Detect which cell encompasses the target text, then output its (X, Y) center coordinate. 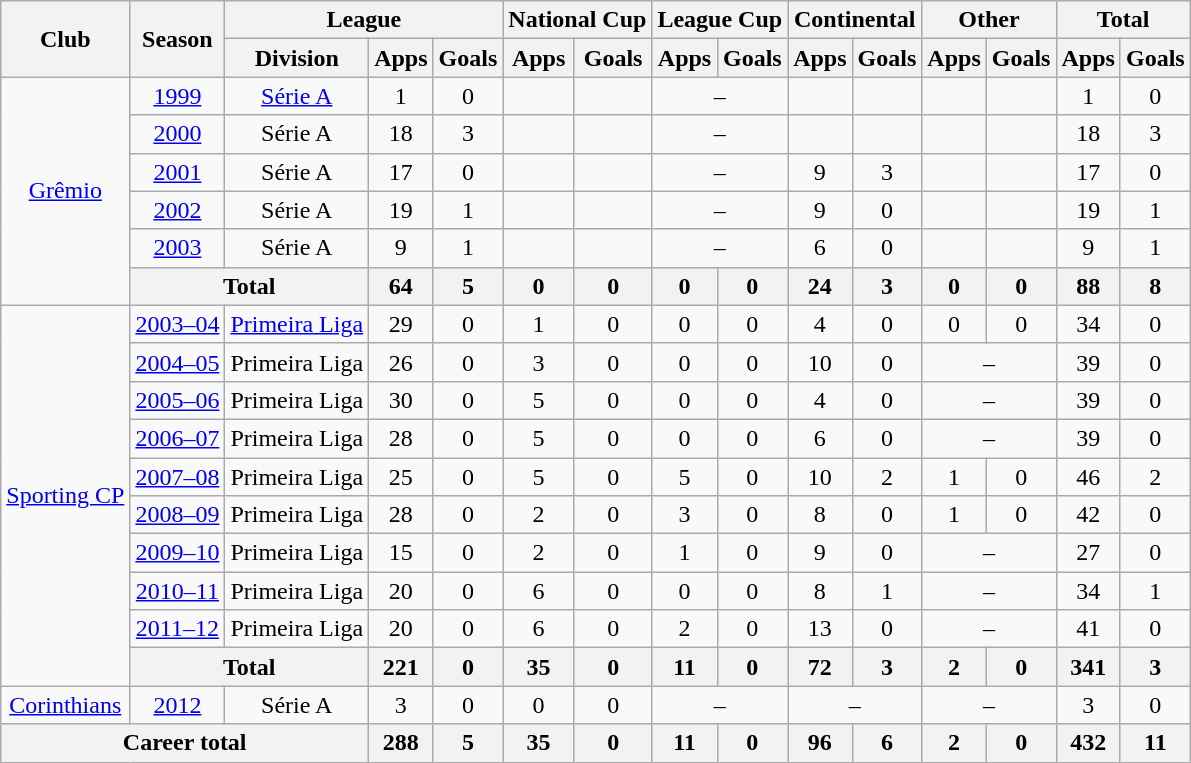
2001 (178, 172)
96 (820, 743)
13 (820, 629)
1999 (178, 96)
2011–12 (178, 629)
288 (401, 743)
72 (820, 667)
432 (1088, 743)
24 (820, 286)
2003 (178, 248)
2004–05 (178, 362)
25 (401, 477)
27 (1088, 553)
46 (1088, 477)
National Cup (578, 20)
2009–10 (178, 553)
2000 (178, 134)
29 (401, 324)
64 (401, 286)
Continental (855, 20)
Season (178, 39)
2006–07 (178, 438)
30 (401, 400)
Division (297, 58)
Club (66, 39)
341 (1088, 667)
41 (1088, 629)
League Cup (720, 20)
Career total (185, 743)
42 (1088, 515)
2012 (178, 705)
Grêmio (66, 191)
88 (1088, 286)
2010–11 (178, 591)
2005–06 (178, 400)
2002 (178, 210)
League (364, 20)
221 (401, 667)
Sporting CP (66, 496)
2003–04 (178, 324)
Other (989, 20)
2007–08 (178, 477)
2008–09 (178, 515)
15 (401, 553)
26 (401, 362)
Corinthians (66, 705)
